Return (X, Y) of the center of cell containing provided text 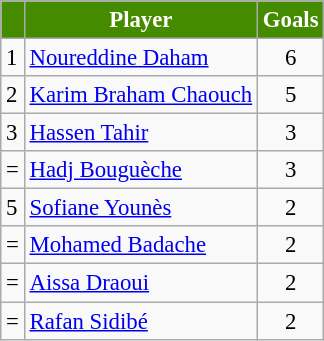
Hassen Tahir (140, 133)
6 (291, 58)
Noureddine Daham (140, 58)
Player (140, 20)
Rafan Sidibé (140, 321)
Hadj Bouguèche (140, 170)
Aissa Draoui (140, 283)
Mohamed Badache (140, 245)
Sofiane Younès (140, 208)
Goals (291, 20)
Karim Braham Chaouch (140, 95)
1 (12, 58)
